Scan for the cell matching the given text and deliver its [X, Y] coordinate at center. 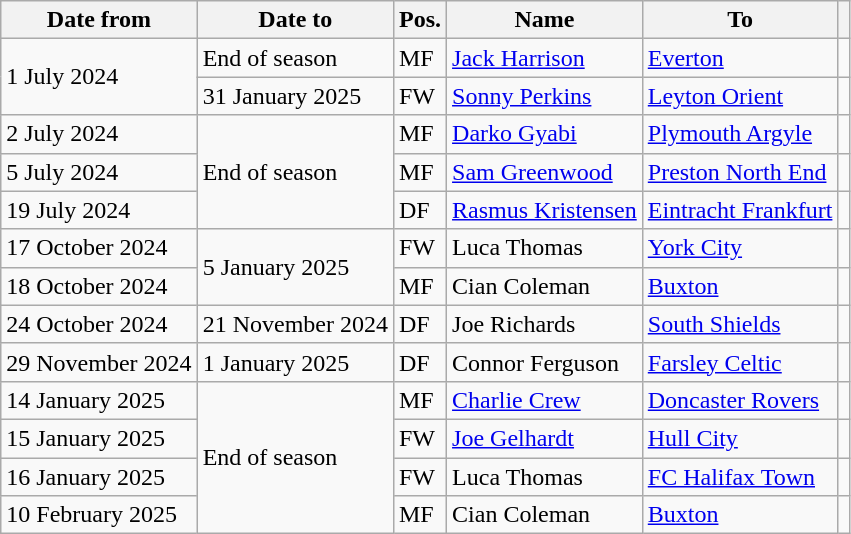
2 July 2024 [99, 134]
South Shields [740, 324]
19 July 2024 [99, 210]
Rasmus Kristensen [545, 210]
1 January 2025 [295, 362]
Everton [740, 58]
Joe Gelhardt [545, 438]
Doncaster Rovers [740, 400]
Connor Ferguson [545, 362]
Sam Greenwood [545, 172]
5 July 2024 [99, 172]
Preston North End [740, 172]
Joe Richards [545, 324]
Eintracht Frankfurt [740, 210]
14 January 2025 [99, 400]
Jack Harrison [545, 58]
FC Halifax Town [740, 477]
Date to [295, 20]
Leyton Orient [740, 96]
Name [545, 20]
Date from [99, 20]
Farsley Celtic [740, 362]
5 January 2025 [295, 267]
York City [740, 248]
Hull City [740, 438]
24 October 2024 [99, 324]
18 October 2024 [99, 286]
16 January 2025 [99, 477]
29 November 2024 [99, 362]
1 July 2024 [99, 77]
10 February 2025 [99, 515]
Charlie Crew [545, 400]
21 November 2024 [295, 324]
To [740, 20]
Plymouth Argyle [740, 134]
Pos. [420, 20]
15 January 2025 [99, 438]
Darko Gyabi [545, 134]
Sonny Perkins [545, 96]
17 October 2024 [99, 248]
31 January 2025 [295, 96]
